Capture the cell that displays the provided text and extract its [X, Y] central coordinate. 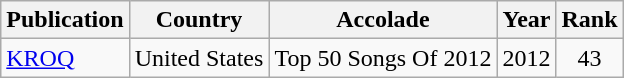
Accolade [383, 20]
Country [199, 20]
KROQ [65, 58]
Publication [65, 20]
Top 50 Songs Of 2012 [383, 58]
Year [526, 20]
2012 [526, 58]
Rank [590, 20]
43 [590, 58]
United States [199, 58]
